Capture the cell that displays the provided text and extract its (x, y) central coordinate. 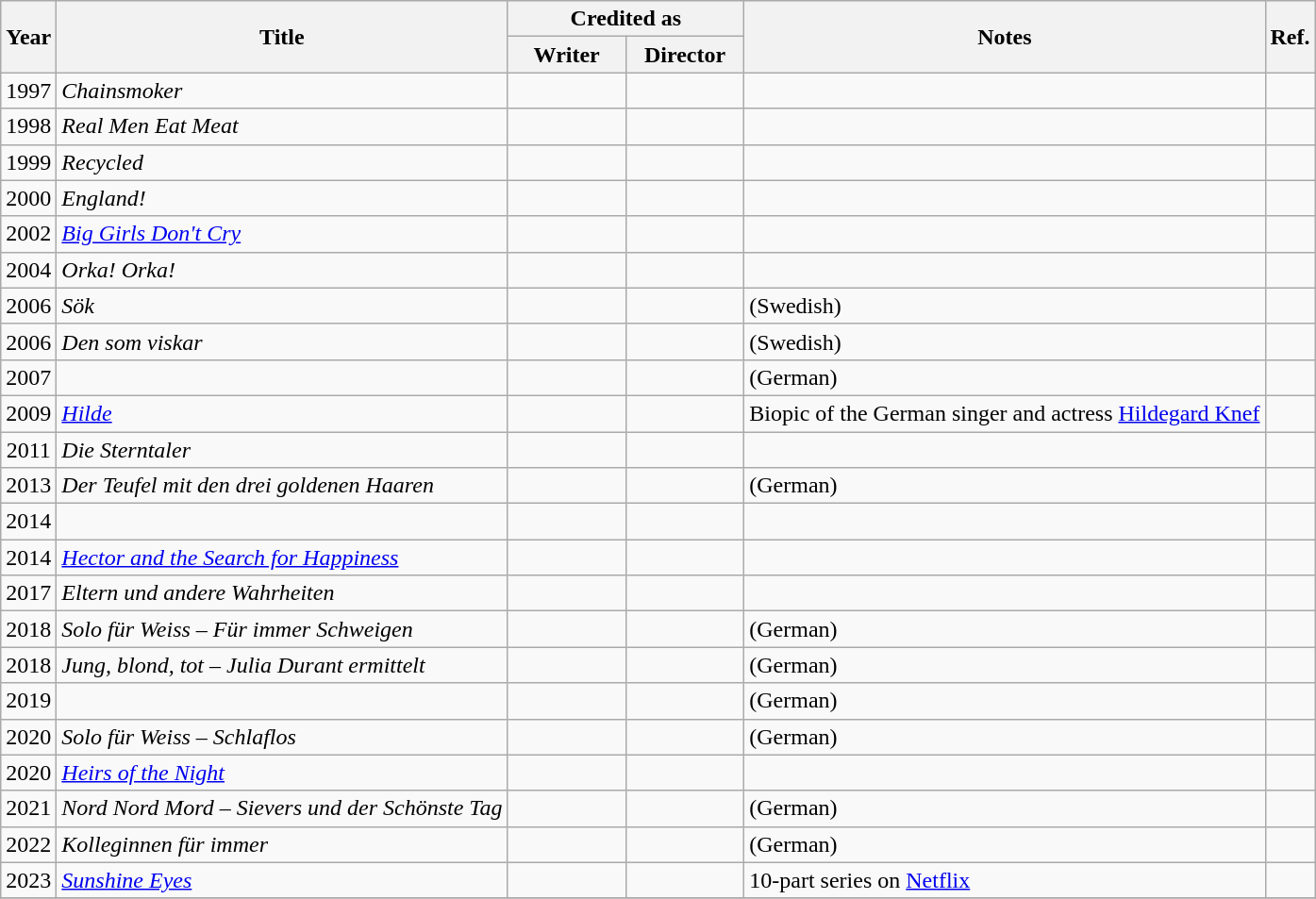
2011 (28, 450)
Hilde (282, 413)
Orka! Orka! (282, 270)
Hector and the Search for Happiness (282, 558)
Big Girls Don't Cry (282, 234)
Kolleginnen für immer (282, 844)
2023 (28, 880)
Recycled (282, 162)
Credited as (626, 19)
2019 (28, 701)
1999 (28, 162)
1998 (28, 126)
Notes (1005, 37)
Nord Nord Mord – Sievers und der Schönste Tag (282, 808)
England! (282, 198)
2009 (28, 413)
2002 (28, 234)
Solo für Weiss – Schlaflos (282, 737)
Solo für Weiss – Für immer Schweigen (282, 629)
Ref. (1291, 37)
10-part series on Netflix (1005, 880)
Jung, blond, tot – Julia Durant ermittelt (282, 665)
2000 (28, 198)
2017 (28, 593)
Title (282, 37)
1997 (28, 91)
Biopic of the German singer and actress Hildegard Knef (1005, 413)
Sök (282, 306)
Sunshine Eyes (282, 880)
2021 (28, 808)
Heirs of the Night (282, 773)
Director (685, 55)
Den som viskar (282, 341)
Die Sterntaler (282, 450)
2013 (28, 486)
Writer (566, 55)
Chainsmoker (282, 91)
2007 (28, 377)
Der Teufel mit den drei goldenen Haaren (282, 486)
Year (28, 37)
2022 (28, 844)
Eltern und andere Wahrheiten (282, 593)
2004 (28, 270)
Real Men Eat Meat (282, 126)
